Determine the [X, Y] coordinate at the center of the cell enclosing the given text.  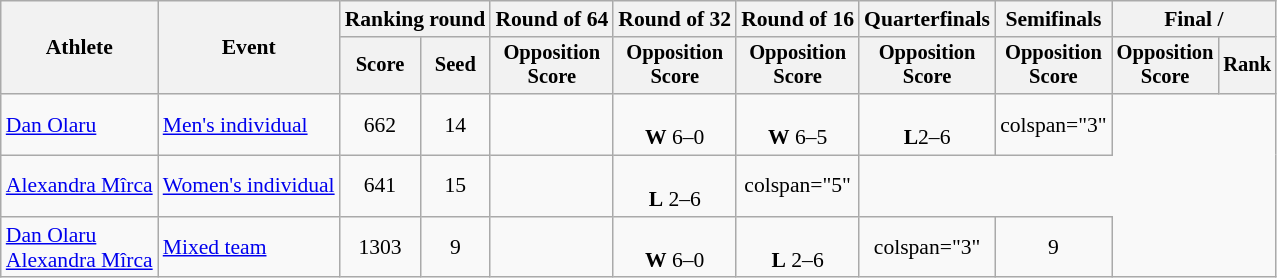
Athlete [80, 48]
1303 [380, 248]
Quarterfinals [927, 19]
Final / [1194, 19]
Seed [455, 66]
Score [380, 66]
641 [380, 186]
L2–6 [927, 124]
662 [380, 124]
Round of 16 [798, 19]
Women's individual [249, 186]
W 6–5 [798, 124]
Semifinals [1054, 19]
Mixed team [249, 248]
15 [455, 186]
Rank [1247, 66]
Event [249, 48]
Men's individual [249, 124]
Dan OlaruAlexandra Mîrca [80, 248]
Alexandra Mîrca [80, 186]
14 [455, 124]
colspan="5" [798, 186]
Round of 32 [674, 19]
Round of 64 [552, 19]
Ranking round [416, 19]
Dan Olaru [80, 124]
